Find where the given text appears and provide that cell's center as [x, y] coordinate. 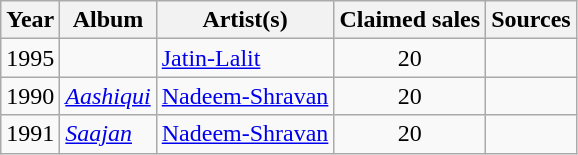
1995 [30, 58]
Aashiqui [108, 96]
Artist(s) [245, 20]
Saajan [108, 134]
Year [30, 20]
1991 [30, 134]
Album [108, 20]
Sources [532, 20]
1990 [30, 96]
Claimed sales [410, 20]
Jatin-Lalit [245, 58]
